Pinpoint the cell where the given text exists, returning its [X, Y] midpoint coordinate. 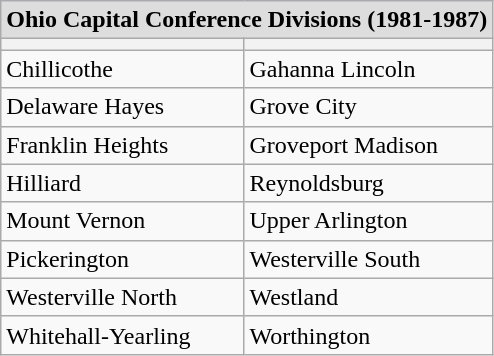
Groveport Madison [368, 145]
Franklin Heights [122, 145]
Upper Arlington [368, 221]
Chillicothe [122, 69]
Gahanna Lincoln [368, 69]
Westland [368, 297]
Worthington [368, 335]
Grove City [368, 107]
Ohio Capital Conference Divisions (1981-1987) [247, 20]
Pickerington [122, 259]
Whitehall-Yearling [122, 335]
Westerville South [368, 259]
Westerville North [122, 297]
Mount Vernon [122, 221]
Hilliard [122, 183]
Reynoldsburg [368, 183]
Delaware Hayes [122, 107]
